Locate the cell with the specified text and output its (x, y) center coordinate. 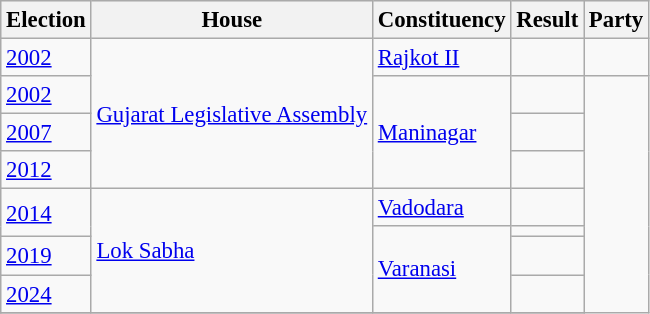
Varanasi (441, 269)
2024 (46, 294)
2007 (46, 133)
2019 (46, 256)
Rajkot II (441, 58)
Constituency (441, 20)
Election (46, 20)
Party (616, 20)
Gujarat Legislative Assembly (232, 114)
House (232, 20)
Maninagar (441, 132)
Result (548, 20)
Vadodara (441, 208)
2012 (46, 170)
Lok Sabha (232, 250)
2014 (46, 213)
